Extract the (x, y) coordinate from the center of the cell holding the provided text.  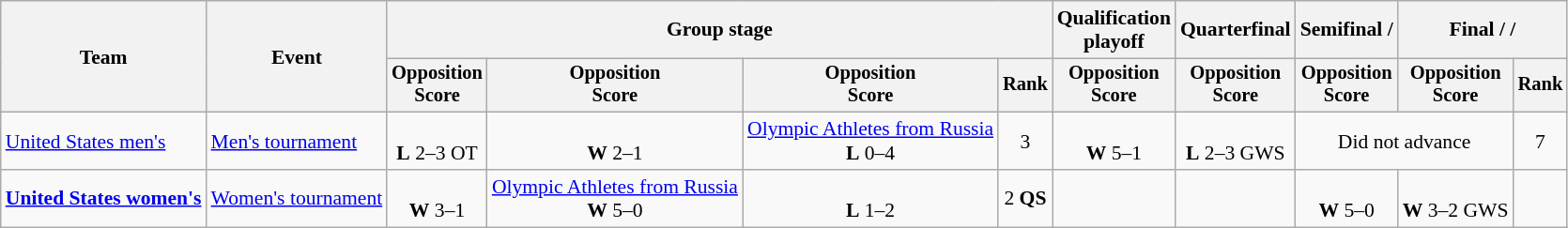
W 5–0 (1346, 199)
Olympic Athletes from RussiaW 5–0 (615, 199)
United States women's (103, 199)
Quarterfinal (1236, 30)
Group stage (719, 30)
L 2–3 OT (438, 141)
W 3–1 (438, 199)
7 (1541, 141)
Semifinal / (1346, 30)
Team (103, 56)
3 (1025, 141)
2 QS (1025, 199)
L 1–2 (870, 199)
United States men's (103, 141)
Men's tournament (297, 141)
W 5–1 (1114, 141)
Did not advance (1405, 141)
Final / / (1483, 30)
Event (297, 56)
W 2–1 (615, 141)
W 3–2 GWS (1455, 199)
Women's tournament (297, 199)
L 2–3 GWS (1236, 141)
Olympic Athletes from RussiaL 0–4 (870, 141)
Qualificationplayoff (1114, 30)
